Determine the (x, y) coordinate at the center of the cell enclosing the given text.  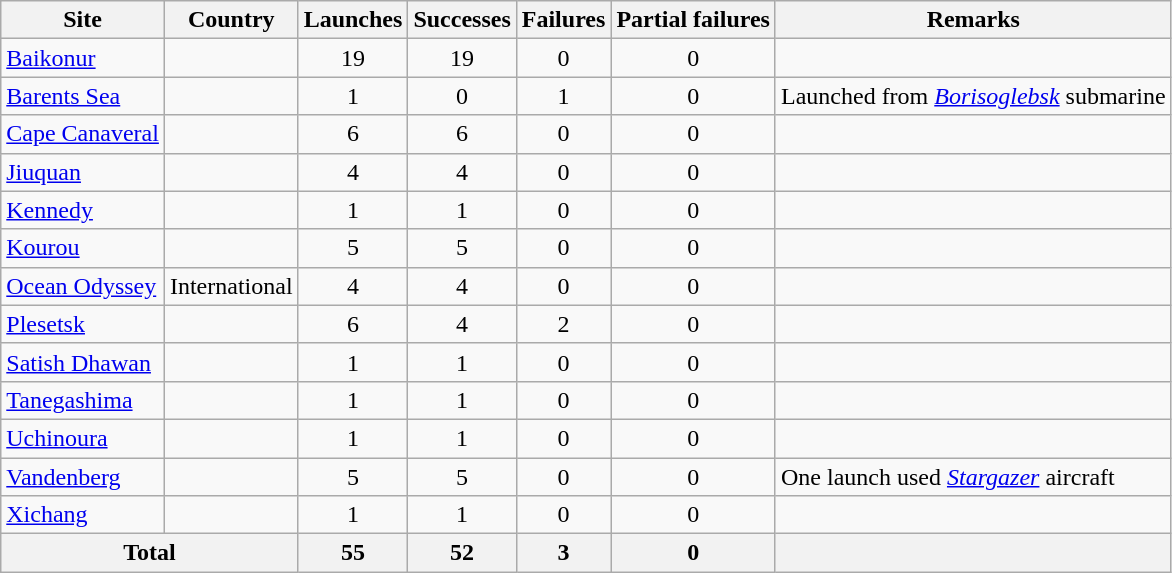
Launches (353, 20)
2 (564, 324)
52 (462, 553)
One launch used Stargazer aircraft (973, 477)
Kennedy (83, 210)
55 (353, 553)
Barents Sea (83, 96)
Failures (564, 20)
Plesetsk (83, 324)
Satish Dhawan (83, 362)
Total (150, 553)
Site (83, 20)
Uchinoura (83, 438)
Jiuquan (83, 172)
Kourou (83, 248)
3 (564, 553)
Country (231, 20)
Launched from Borisoglebsk submarine (973, 96)
Baikonur (83, 58)
Cape Canaveral (83, 134)
Remarks (973, 20)
Successes (462, 20)
Vandenberg (83, 477)
Ocean Odyssey (83, 286)
Xichang (83, 515)
Tanegashima (83, 400)
Partial failures (694, 20)
International (231, 286)
